Return [x, y] of the center of cell containing provided text 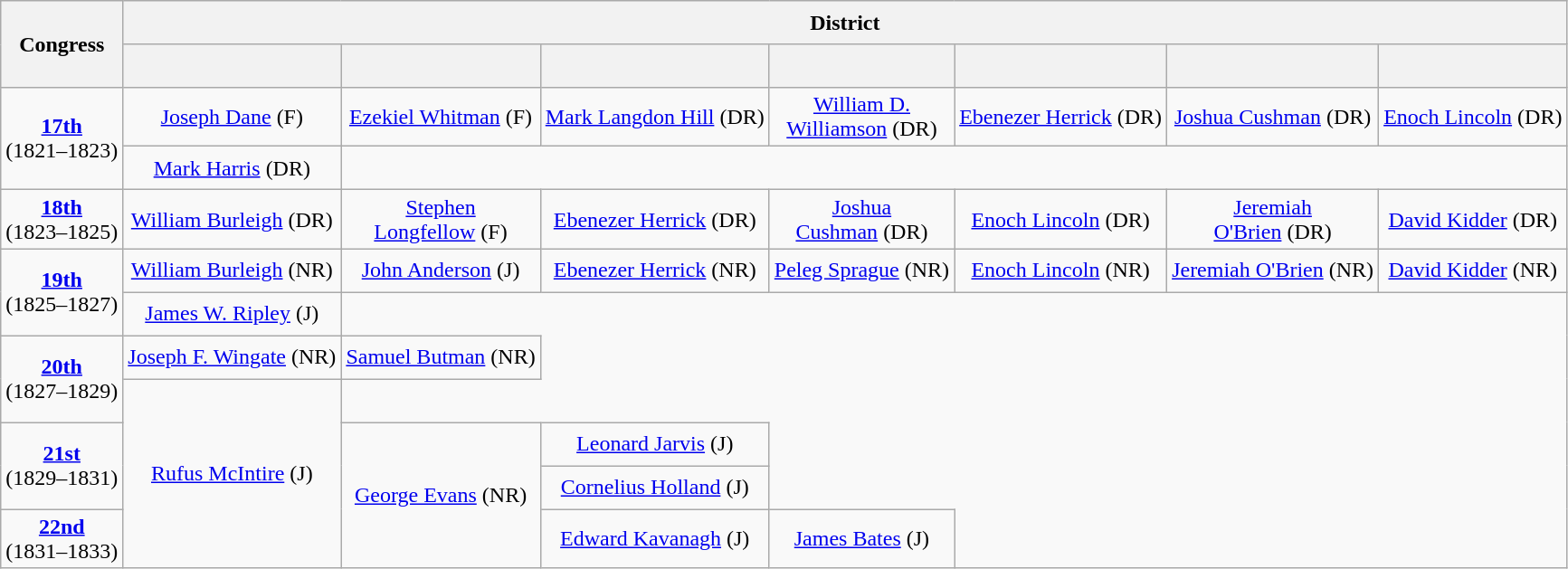
District [845, 23]
William Burleigh (NR) [232, 270]
George Evans (NR) [441, 496]
David Kidder (NR) [1473, 270]
James Bates (J) [861, 539]
Ebenezer Herrick (NR) [655, 270]
Jeremiah O'Brien (NR) [1273, 270]
Mark Langdon Hill (DR) [655, 118]
Peleg Sprague (NR) [861, 270]
19th(1825–1827) [62, 292]
Rufus McIntire (J) [232, 474]
20th(1827–1829) [62, 379]
Ezekiel Whitman (F) [441, 118]
James W. Ripley (J) [232, 314]
Joseph F. Wingate (NR) [232, 357]
Mark Harris (DR) [232, 168]
Samuel Butman (NR) [441, 357]
John Anderson (J) [441, 270]
17th(1821–1823) [62, 139]
StephenLongfellow (F) [441, 219]
David Kidder (DR) [1473, 219]
22nd(1831–1833) [62, 539]
William Burleigh (DR) [232, 219]
Joseph Dane (F) [232, 118]
Leonard Jarvis (J) [655, 444]
Enoch Lincoln (NR) [1060, 270]
21st(1829–1831) [62, 466]
Cornelius Holland (J) [655, 488]
Joshua Cushman (DR) [1273, 118]
JeremiahO'Brien (DR) [1273, 219]
William D.Williamson (DR) [861, 118]
JoshuaCushman (DR) [861, 219]
18th(1823–1825) [62, 219]
Congress [62, 44]
Edward Kavanagh (J) [655, 539]
